Scan for the cell matching the given text and deliver its [X, Y] coordinate at center. 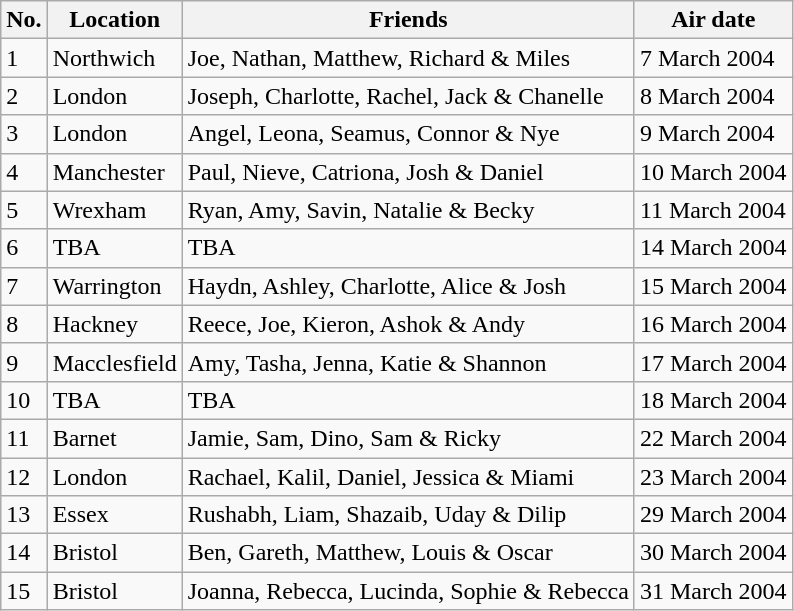
9 March 2004 [713, 134]
Joanna, Rebecca, Lucinda, Sophie & Rebecca [408, 591]
Haydn, Ashley, Charlotte, Alice & Josh [408, 286]
3 [24, 134]
17 March 2004 [713, 362]
Reece, Joe, Kieron, Ashok & Andy [408, 324]
Wrexham [114, 210]
Jamie, Sam, Dino, Sam & Ricky [408, 438]
14 March 2004 [713, 248]
12 [24, 477]
Joe, Nathan, Matthew, Richard & Miles [408, 58]
Barnet [114, 438]
5 [24, 210]
6 [24, 248]
Paul, Nieve, Catriona, Josh & Daniel [408, 172]
11 March 2004 [713, 210]
Location [114, 20]
Northwich [114, 58]
Warrington [114, 286]
Hackney [114, 324]
No. [24, 20]
Ben, Gareth, Matthew, Louis & Oscar [408, 553]
Manchester [114, 172]
14 [24, 553]
1 [24, 58]
16 March 2004 [713, 324]
Macclesfield [114, 362]
Rushabh, Liam, Shazaib, Uday & Dilip [408, 515]
Rachael, Kalil, Daniel, Jessica & Miami [408, 477]
Joseph, Charlotte, Rachel, Jack & Chanelle [408, 96]
18 March 2004 [713, 400]
11 [24, 438]
Air date [713, 20]
4 [24, 172]
Ryan, Amy, Savin, Natalie & Becky [408, 210]
22 March 2004 [713, 438]
Friends [408, 20]
23 March 2004 [713, 477]
29 March 2004 [713, 515]
15 [24, 591]
7 [24, 286]
2 [24, 96]
9 [24, 362]
10 March 2004 [713, 172]
13 [24, 515]
Essex [114, 515]
7 March 2004 [713, 58]
30 March 2004 [713, 553]
8 March 2004 [713, 96]
15 March 2004 [713, 286]
10 [24, 400]
31 March 2004 [713, 591]
Angel, Leona, Seamus, Connor & Nye [408, 134]
8 [24, 324]
Amy, Tasha, Jenna, Katie & Shannon [408, 362]
